Extract the (X, Y) coordinate from the center of the cell holding the provided text.  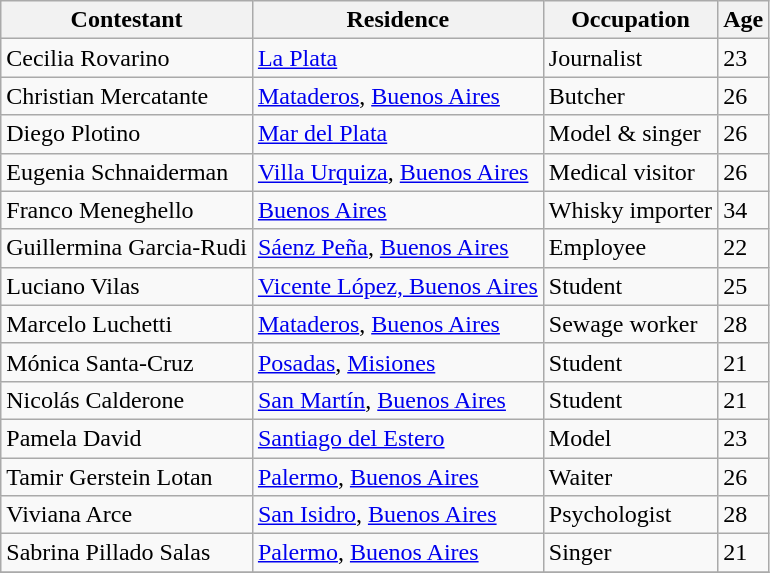
Villa Urquiza, Buenos Aires (398, 172)
Franco Meneghello (127, 210)
Cecilia Rovarino (127, 58)
Nicolás Calderone (127, 400)
Sewage worker (630, 324)
Model & singer (630, 134)
San Martín, Buenos Aires (398, 400)
Sáenz Peña, Buenos Aires (398, 248)
Marcelo Luchetti (127, 324)
Santiago del Estero (398, 438)
Journalist (630, 58)
Waiter (630, 477)
25 (744, 286)
Model (630, 438)
Whisky importer (630, 210)
Buenos Aires (398, 210)
Mónica Santa-Cruz (127, 362)
Luciano Vilas (127, 286)
Medical visitor (630, 172)
San Isidro, Buenos Aires (398, 515)
Posadas, Misiones (398, 362)
Guillermina Garcia-Rudi (127, 248)
22 (744, 248)
Employee (630, 248)
Residence (398, 20)
Age (744, 20)
Psychologist (630, 515)
Butcher (630, 96)
Tamir Gerstein Lotan (127, 477)
Sabrina Pillado Salas (127, 553)
Vicente López, Buenos Aires (398, 286)
Occupation (630, 20)
Eugenia Schnaiderman (127, 172)
Diego Plotino (127, 134)
Christian Mercatante (127, 96)
Viviana Arce (127, 515)
Singer (630, 553)
Contestant (127, 20)
Pamela David (127, 438)
34 (744, 210)
Mar del Plata (398, 134)
La Plata (398, 58)
